Scan for the cell matching the given text and deliver its (X, Y) coordinate at center. 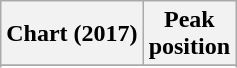
Peakposition (189, 34)
Chart (2017) (72, 34)
